Return [x, y] of the center of cell containing provided text 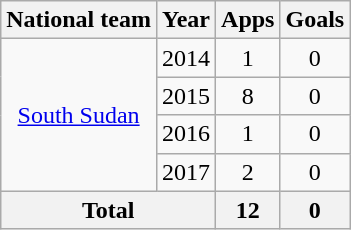
2016 [186, 134]
Apps [248, 20]
12 [248, 210]
2014 [186, 58]
2015 [186, 96]
Year [186, 20]
Goals [315, 20]
2 [248, 172]
Total [108, 210]
2017 [186, 172]
National team [79, 20]
8 [248, 96]
South Sudan [79, 115]
